For the text-containing cell, return its midpoint in [X, Y] coordinate format. 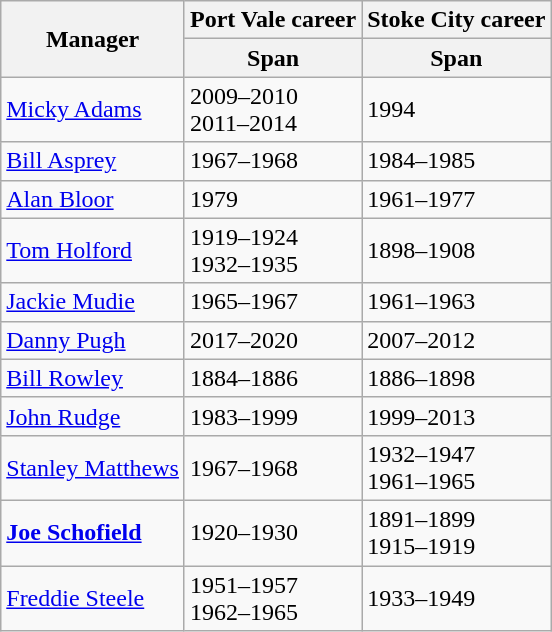
1932–19471961–1965 [456, 468]
2007–2012 [456, 340]
1994 [456, 110]
1999–2013 [456, 416]
1919–19241932–1935 [272, 250]
1961–1963 [456, 302]
John Rudge [93, 416]
Micky Adams [93, 110]
1886–1898 [456, 378]
Bill Rowley [93, 378]
1979 [272, 199]
1951–19571962–1965 [272, 598]
1933–1949 [456, 598]
2009–20102011–2014 [272, 110]
Bill Asprey [93, 161]
Stanley Matthews [93, 468]
Joe Schofield [93, 532]
Stoke City career [456, 20]
1884–1886 [272, 378]
Jackie Mudie [93, 302]
1983–1999 [272, 416]
1984–1985 [456, 161]
Danny Pugh [93, 340]
Tom Holford [93, 250]
1965–1967 [272, 302]
Freddie Steele [93, 598]
1898–1908 [456, 250]
1891–18991915–1919 [456, 532]
1961–1977 [456, 199]
1920–1930 [272, 532]
Alan Bloor [93, 199]
Port Vale career [272, 20]
Manager [93, 39]
2017–2020 [272, 340]
